Extract the (x, y) coordinate from the center of the cell holding the provided text.  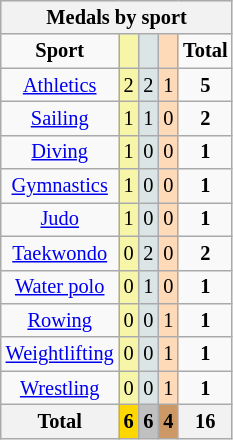
Water polo (60, 287)
Weightlifting (60, 354)
4 (168, 421)
16 (205, 421)
Sport (60, 51)
Athletics (60, 85)
Sailing (60, 118)
Diving (60, 152)
Rowing (60, 320)
Wrestling (60, 388)
Medals by sport (117, 17)
Taekwondo (60, 253)
Gymnastics (60, 186)
Judo (60, 219)
5 (205, 85)
